Return [X, Y] of the center of cell containing provided text 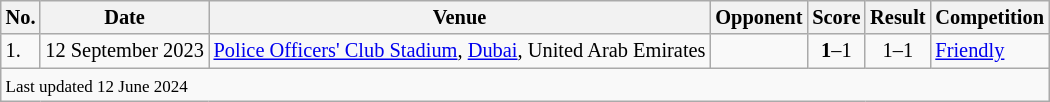
No. [21, 17]
12 September 2023 [124, 51]
Opponent [758, 17]
Friendly [989, 51]
Competition [989, 17]
1. [21, 51]
Last updated 12 June 2024 [525, 85]
Result [898, 17]
Police Officers' Club Stadium, Dubai, United Arab Emirates [460, 51]
Date [124, 17]
Score [836, 17]
Venue [460, 17]
